From the cell containing the given text, extract its center point as (X, Y) coordinate. 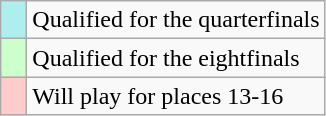
Will play for places 13-16 (176, 96)
Qualified for the eightfinals (176, 58)
Qualified for the quarterfinals (176, 20)
